Return (x, y) of the center of cell containing provided text 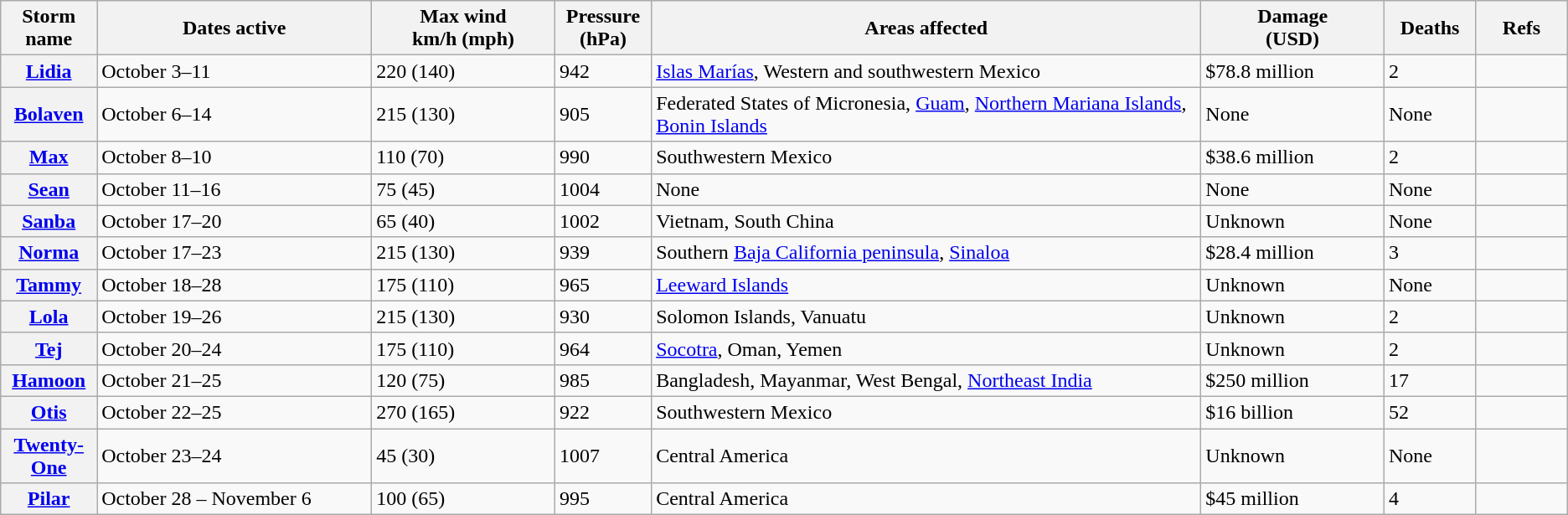
110 (70) (464, 157)
65 (40) (464, 221)
Pressure(hPa) (603, 28)
Pilar (49, 499)
$250 million (1293, 380)
4 (1429, 499)
220 (140) (464, 71)
October 18–28 (235, 285)
October 8–10 (235, 157)
Southern Baja California peninsula, Sinaloa (926, 253)
100 (65) (464, 499)
1004 (603, 189)
October 3–11 (235, 71)
939 (603, 253)
Dates active (235, 28)
985 (603, 380)
45 (30) (464, 456)
942 (603, 71)
$28.4 million (1293, 253)
October 23–24 (235, 456)
905 (603, 114)
Bolaven (49, 114)
Socotra, Oman, Yemen (926, 348)
Damage(USD) (1293, 28)
Tammy (49, 285)
Sanba (49, 221)
October 17–20 (235, 221)
Storm name (49, 28)
965 (603, 285)
995 (603, 499)
Norma (49, 253)
Refs (1521, 28)
120 (75) (464, 380)
Deaths (1429, 28)
Max windkm/h (mph) (464, 28)
Lola (49, 317)
Vietnam, South China (926, 221)
October 19–26 (235, 317)
$78.8 million (1293, 71)
922 (603, 412)
October 6–14 (235, 114)
Federated States of Micronesia, Guam, Northern Mariana Islands, Bonin Islands (926, 114)
3 (1429, 253)
$45 million (1293, 499)
964 (603, 348)
990 (603, 157)
Areas affected (926, 28)
Lidia (49, 71)
Otis (49, 412)
October 17–23 (235, 253)
1002 (603, 221)
52 (1429, 412)
Islas Marías, Western and southwestern Mexico (926, 71)
Max (49, 157)
930 (603, 317)
Solomon Islands, Vanuatu (926, 317)
$16 billion (1293, 412)
Tej (49, 348)
October 11–16 (235, 189)
270 (165) (464, 412)
75 (45) (464, 189)
October 20–24 (235, 348)
$38.6 million (1293, 157)
17 (1429, 380)
1007 (603, 456)
Hamoon (49, 380)
Sean (49, 189)
October 21–25 (235, 380)
October 22–25 (235, 412)
October 28 – November 6 (235, 499)
Leeward Islands (926, 285)
Twenty-One (49, 456)
Bangladesh, Mayanmar, West Bengal, Northeast India (926, 380)
